For the text-containing cell, return its midpoint in [x, y] coordinate format. 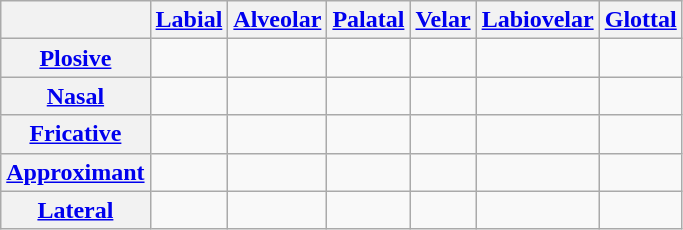
Plosive [76, 58]
Fricative [76, 134]
Glottal [640, 20]
Lateral [76, 210]
Approximant [76, 172]
Velar [443, 20]
Labial [189, 20]
Alveolar [278, 20]
Labiovelar [538, 20]
Palatal [368, 20]
Nasal [76, 96]
